Determine the [x, y] coordinate at the center of the cell enclosing the given text.  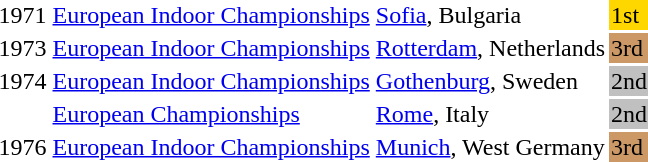
Munich, West Germany [490, 147]
Sofia, Bulgaria [490, 15]
Rotterdam, Netherlands [490, 48]
Rome, Italy [490, 114]
European Championships [211, 114]
Gothenburg, Sweden [490, 81]
